Provide the [X, Y] coordinate of the cell's center where the given text is located.  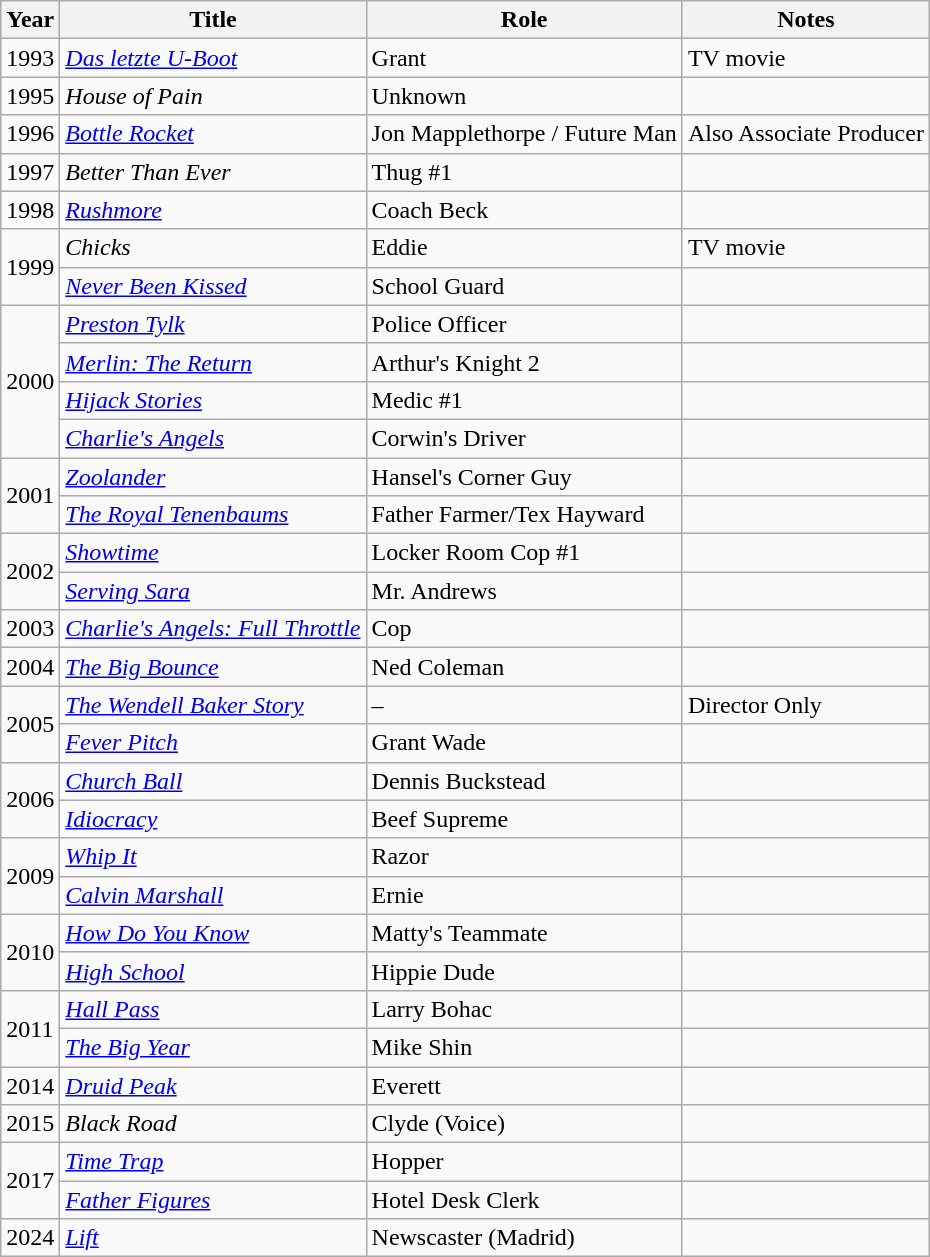
2014 [30, 1085]
1997 [30, 172]
Hansel's Corner Guy [524, 477]
Clyde (Voice) [524, 1124]
Ned Coleman [524, 667]
2017 [30, 1181]
Father Figures [213, 1200]
The Wendell Baker Story [213, 705]
1998 [30, 210]
Also Associate Producer [806, 134]
2010 [30, 952]
2002 [30, 572]
Medic #1 [524, 400]
1995 [30, 96]
Year [30, 20]
Thug #1 [524, 172]
Druid Peak [213, 1085]
Serving Sara [213, 591]
1999 [30, 267]
Hijack Stories [213, 400]
2009 [30, 876]
2015 [30, 1124]
Dennis Buckstead [524, 781]
Corwin's Driver [524, 438]
Chicks [213, 248]
2000 [30, 381]
Better Than Ever [213, 172]
Showtime [213, 553]
Police Officer [524, 324]
– [524, 705]
Locker Room Cop #1 [524, 553]
Arthur's Knight 2 [524, 362]
Preston Tylk [213, 324]
Grant [524, 58]
Charlie's Angels [213, 438]
Cop [524, 629]
Church Ball [213, 781]
House of Pain [213, 96]
Beef Supreme [524, 819]
2024 [30, 1238]
Director Only [806, 705]
The Royal Tenenbaums [213, 515]
Whip It [213, 857]
Idiocracy [213, 819]
Unknown [524, 96]
Bottle Rocket [213, 134]
Lift [213, 1238]
Mike Shin [524, 1047]
2004 [30, 667]
Hippie Dude [524, 971]
Everett [524, 1085]
Razor [524, 857]
Ernie [524, 895]
Time Trap [213, 1162]
Larry Bohac [524, 1009]
Hotel Desk Clerk [524, 1200]
Charlie's Angels: Full Throttle [213, 629]
Jon Mapplethorpe / Future Man [524, 134]
Father Farmer/Tex Hayward [524, 515]
1993 [30, 58]
Das letzte U-Boot [213, 58]
Newscaster (Madrid) [524, 1238]
The Big Bounce [213, 667]
2001 [30, 496]
1996 [30, 134]
Zoolander [213, 477]
School Guard [524, 286]
Fever Pitch [213, 743]
Matty's Teammate [524, 933]
Calvin Marshall [213, 895]
Role [524, 20]
Hall Pass [213, 1009]
2005 [30, 724]
High School [213, 971]
Merlin: The Return [213, 362]
2011 [30, 1028]
Notes [806, 20]
2003 [30, 629]
Grant Wade [524, 743]
The Big Year [213, 1047]
Coach Beck [524, 210]
Mr. Andrews [524, 591]
Title [213, 20]
Never Been Kissed [213, 286]
Black Road [213, 1124]
2006 [30, 800]
How Do You Know [213, 933]
Hopper [524, 1162]
Eddie [524, 248]
Rushmore [213, 210]
